For the text-containing cell, return its midpoint in (x, y) coordinate format. 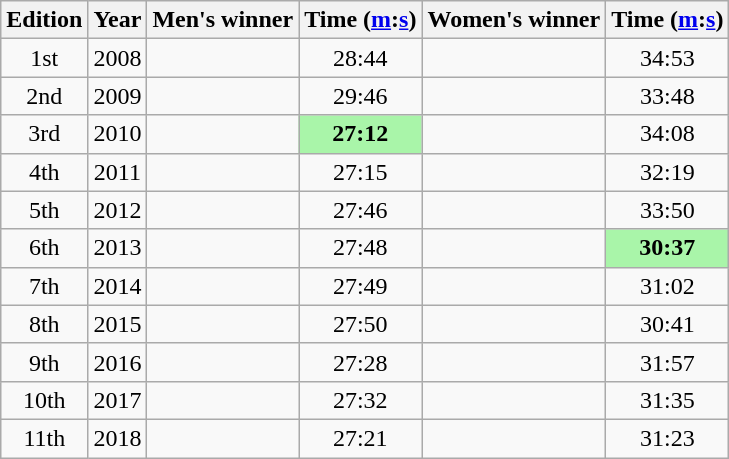
31:02 (668, 286)
4th (44, 172)
2010 (118, 134)
7th (44, 286)
6th (44, 248)
27:32 (360, 400)
28:44 (360, 58)
31:23 (668, 438)
2008 (118, 58)
2013 (118, 248)
2011 (118, 172)
27:12 (360, 134)
Women's winner (514, 20)
2012 (118, 210)
27:48 (360, 248)
31:35 (668, 400)
34:08 (668, 134)
10th (44, 400)
2009 (118, 96)
27:50 (360, 324)
31:57 (668, 362)
27:49 (360, 286)
2nd (44, 96)
30:41 (668, 324)
30:37 (668, 248)
Men's winner (223, 20)
29:46 (360, 96)
Edition (44, 20)
27:46 (360, 210)
32:19 (668, 172)
1st (44, 58)
11th (44, 438)
33:50 (668, 210)
2018 (118, 438)
Year (118, 20)
27:21 (360, 438)
2016 (118, 362)
33:48 (668, 96)
9th (44, 362)
8th (44, 324)
5th (44, 210)
2014 (118, 286)
2015 (118, 324)
2017 (118, 400)
27:28 (360, 362)
27:15 (360, 172)
34:53 (668, 58)
3rd (44, 134)
